Return (x, y) of the center of cell containing provided text 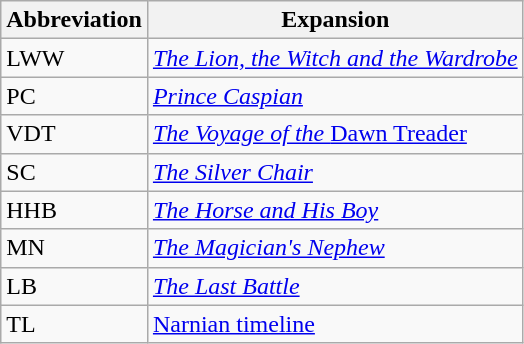
The Horse and His Boy (335, 210)
The Lion, the Witch and the Wardrobe (335, 58)
The Voyage of the Dawn Treader (335, 134)
MN (74, 248)
LWW (74, 58)
The Silver Chair (335, 172)
LB (74, 286)
TL (74, 324)
The Magician's Nephew (335, 248)
HHB (74, 210)
VDT (74, 134)
The Last Battle (335, 286)
SC (74, 172)
Abbreviation (74, 20)
Narnian timeline (335, 324)
PC (74, 96)
Expansion (335, 20)
Prince Caspian (335, 96)
